Provide the [X, Y] coordinate of the cell's center where the given text is located.  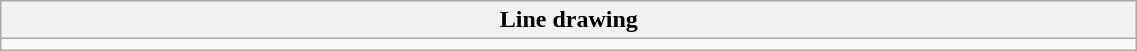
Line drawing [569, 20]
